Identify which cell holds the provided text, then report its (X, Y) central coordinate. 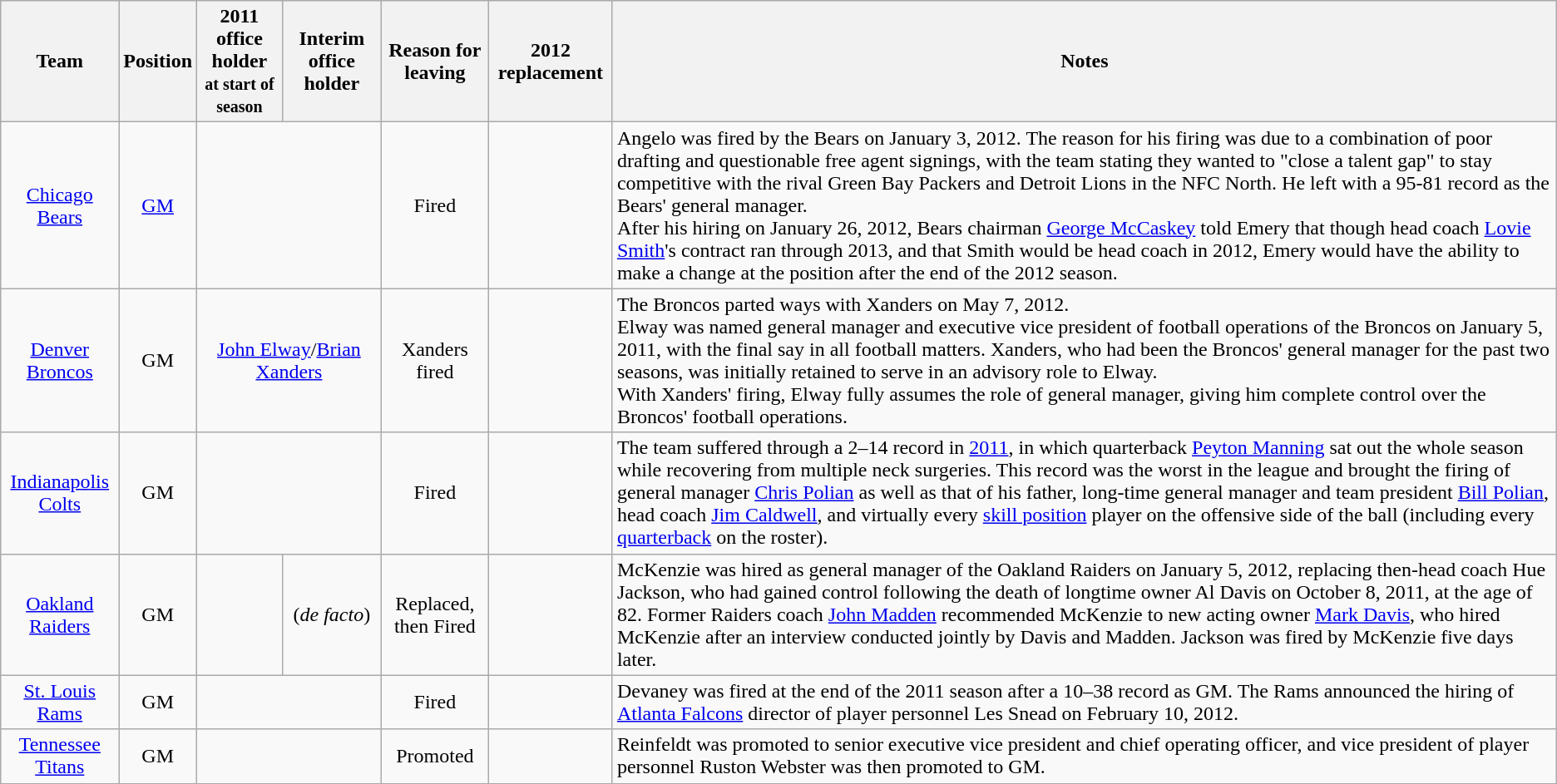
Tennessee Titans (60, 757)
John Elway/Brian Xanders (289, 361)
Denver Broncos (60, 361)
Promoted (434, 757)
Indianapolis Colts (60, 493)
Interim office holder (331, 62)
Team (60, 62)
Replaced, then Fired (434, 614)
St. Louis Rams (60, 702)
2012 replacement (551, 62)
Xanders fired (434, 361)
(de facto) (331, 614)
Notes (1085, 62)
Position (158, 62)
2011 office holderat start of season (240, 62)
Reason for leaving (434, 62)
Chicago Bears (60, 205)
Oakland Raiders (60, 614)
